For the text-containing cell, return its midpoint in [X, Y] coordinate format. 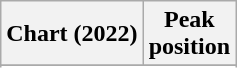
Peakposition [189, 34]
Chart (2022) [72, 34]
